Detect which cell encompasses the target text, then output its [X, Y] center coordinate. 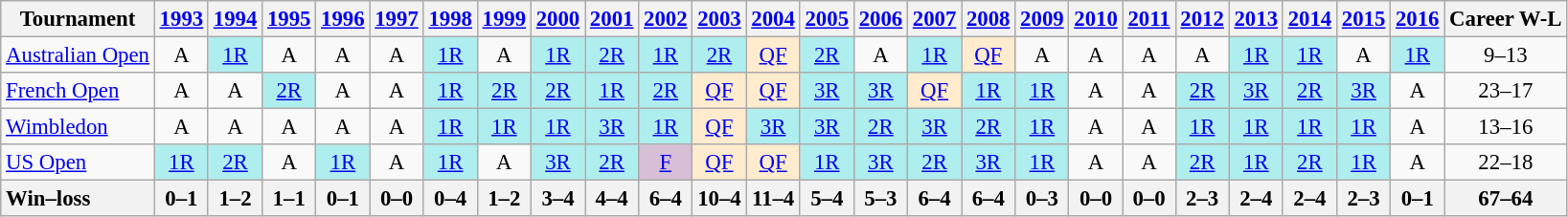
2012 [1202, 19]
9–13 [1506, 55]
US Open [79, 163]
67–64 [1506, 199]
23–17 [1506, 91]
Tournament [79, 19]
2013 [1256, 19]
5–3 [880, 199]
2006 [880, 19]
1–1 [289, 199]
2004 [773, 19]
0–4 [450, 199]
2002 [666, 19]
Wimbledon [79, 127]
2015 [1363, 19]
F [666, 163]
2010 [1096, 19]
2008 [989, 19]
Career W-L [1506, 19]
1996 [343, 19]
2003 [719, 19]
13–16 [1506, 127]
1999 [504, 19]
1993 [181, 19]
0–3 [1042, 199]
Australian Open [79, 55]
3–4 [557, 199]
2001 [612, 19]
Win–loss [79, 199]
10–4 [719, 199]
2000 [557, 19]
1995 [289, 19]
1998 [450, 19]
2016 [1418, 19]
2011 [1149, 19]
2007 [934, 19]
2009 [1042, 19]
1994 [235, 19]
22–18 [1506, 163]
4–4 [612, 199]
1997 [397, 19]
11–4 [773, 199]
2014 [1309, 19]
5–4 [827, 199]
French Open [79, 91]
2005 [827, 19]
